Scan for the cell matching the given text and deliver its [x, y] coordinate at center. 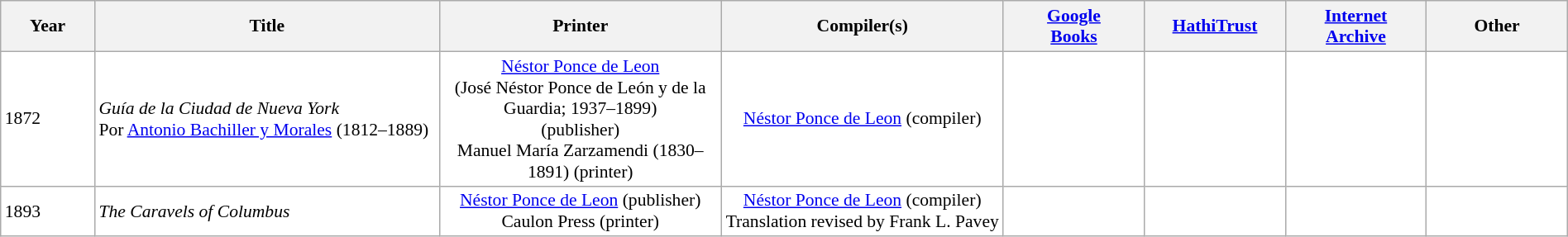
Title [266, 26]
Other [1497, 26]
Néstor Ponce de Leon (compiler) [862, 119]
The Caravels of Columbus [266, 211]
InternetArchive [1355, 26]
Néstor Ponce de Leon(José Néstor Ponce de León y de la Guardia; 1937–1899)(publisher)Manuel María Zarzamendi (1830–1891) (printer) [581, 119]
Printer [581, 26]
HathiTrust [1215, 26]
Compiler(s) [862, 26]
Year [48, 26]
1872 [48, 119]
Néstor Ponce de Leon (publisher)Caulon Press (printer) [581, 211]
1893 [48, 211]
Néstor Ponce de Leon (compiler)Translation revised by Frank L. Pavey [862, 211]
Guía de la Ciudad de Nueva YorkPor Antonio Bachiller y Morales (1812–1889) [266, 119]
GoogleBooks [1073, 26]
